From the cell containing the given text, extract its center point as (X, Y) coordinate. 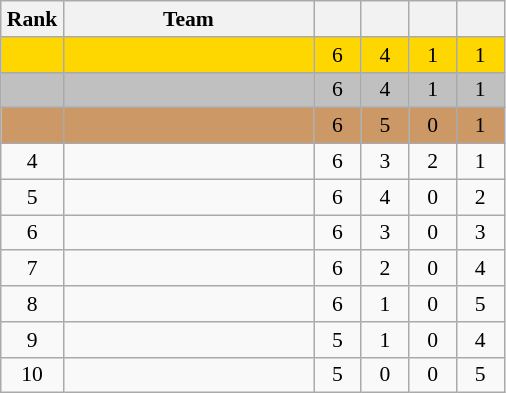
9 (32, 340)
Team (188, 19)
7 (32, 269)
Rank (32, 19)
8 (32, 304)
10 (32, 375)
